Pinpoint the cell where the given text exists, returning its [x, y] midpoint coordinate. 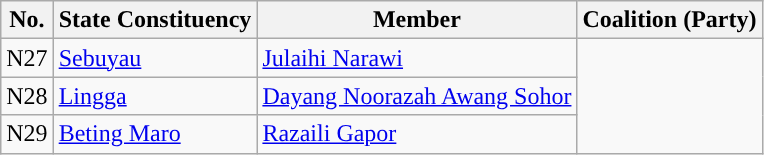
Beting Maro [155, 134]
Lingga [155, 96]
Member [417, 20]
Julaihi Narawi [417, 58]
Coalition (Party) [670, 20]
No. [27, 20]
Razaili Gapor [417, 134]
N29 [27, 134]
State Constituency [155, 20]
N28 [27, 96]
N27 [27, 58]
Dayang Noorazah Awang Sohor [417, 96]
Sebuyau [155, 58]
